Capture the cell that displays the provided text and extract its [X, Y] central coordinate. 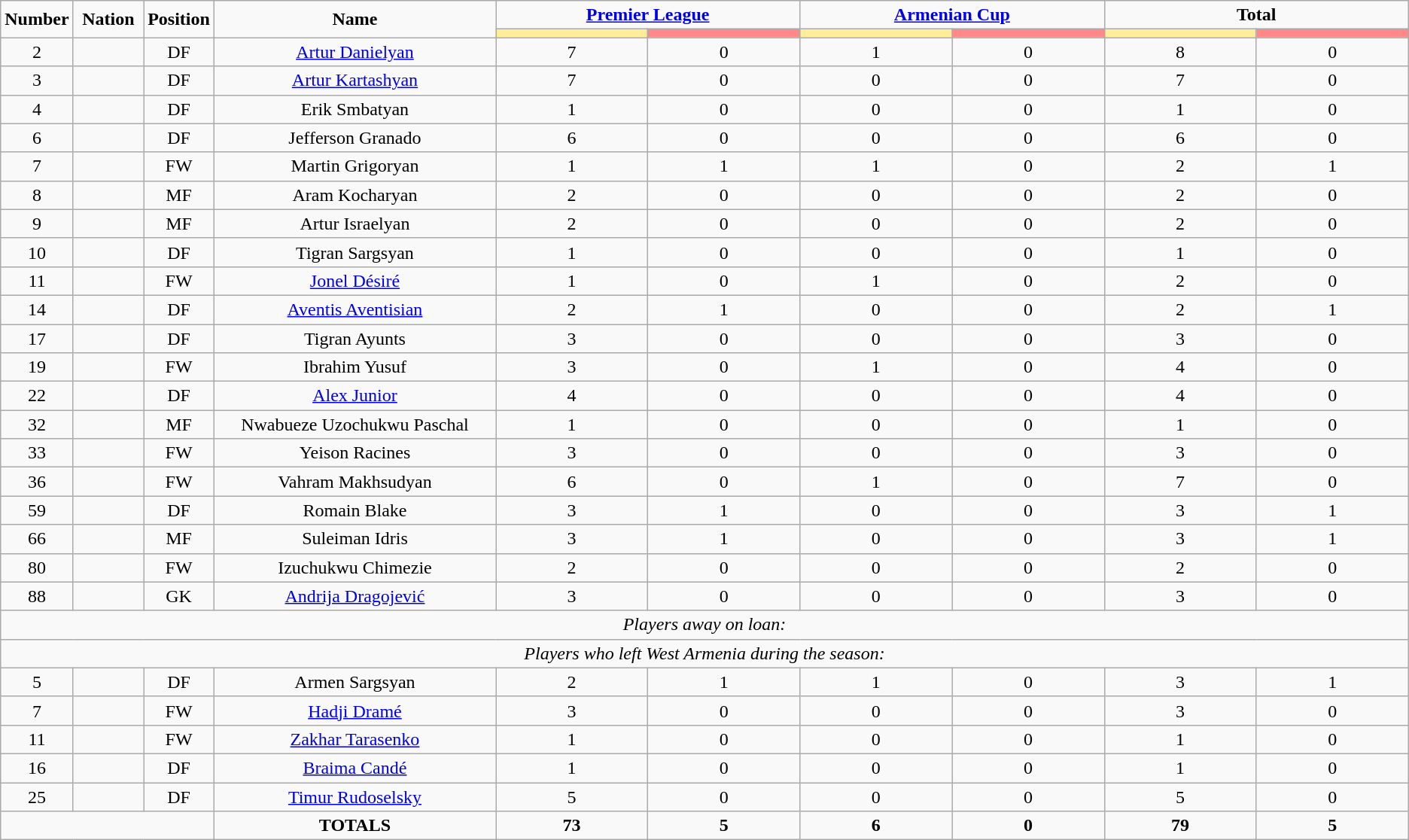
Suleiman Idris [355, 539]
88 [37, 596]
Artur Kartashyan [355, 81]
Armenian Cup [952, 15]
Zakhar Tarasenko [355, 739]
32 [37, 425]
Erik Smbatyan [355, 109]
Tigran Sargsyan [355, 252]
33 [37, 453]
59 [37, 510]
Alex Junior [355, 396]
80 [37, 568]
Premier League [647, 15]
Players who left West Armenia during the season: [704, 653]
Name [355, 20]
Armen Sargsyan [355, 682]
Hadji Dramé [355, 711]
10 [37, 252]
Tigran Ayunts [355, 338]
Yeison Racines [355, 453]
16 [37, 768]
Romain Blake [355, 510]
Position [179, 20]
Artur Danielyan [355, 52]
79 [1180, 826]
Nwabueze Uzochukwu Paschal [355, 425]
Jonel Désiré [355, 281]
9 [37, 224]
36 [37, 482]
GK [179, 596]
Timur Rudoselsky [355, 797]
Izuchukwu Chimezie [355, 568]
Martin Grigoryan [355, 166]
22 [37, 396]
Total [1256, 15]
66 [37, 539]
Aram Kocharyan [355, 195]
Vahram Makhsudyan [355, 482]
Braima Candé [355, 768]
19 [37, 367]
14 [37, 309]
17 [37, 338]
25 [37, 797]
Aventis Aventisian [355, 309]
Number [37, 20]
Nation [108, 20]
Players away on loan: [704, 625]
Andrija Dragojević [355, 596]
73 [571, 826]
Artur Israelyan [355, 224]
Jefferson Granado [355, 138]
Ibrahim Yusuf [355, 367]
TOTALS [355, 826]
